Capture the cell that displays the provided text and extract its [X, Y] central coordinate. 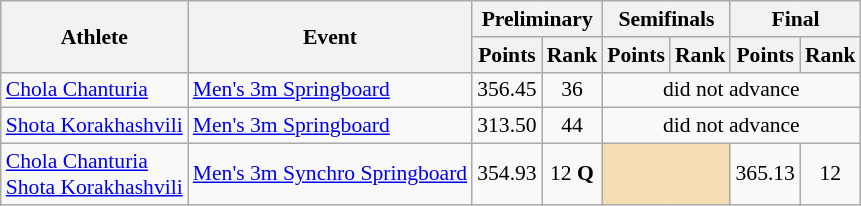
356.45 [506, 90]
Preliminary [537, 19]
365.13 [764, 174]
Athlete [94, 36]
Chola ChanturiaShota Korakhashvili [94, 174]
Men's 3m Synchro Springboard [330, 174]
12 [830, 174]
Chola Chanturia [94, 90]
Final [795, 19]
Semifinals [666, 19]
Event [330, 36]
44 [572, 126]
12 Q [572, 174]
36 [572, 90]
Shota Korakhashvili [94, 126]
354.93 [506, 174]
313.50 [506, 126]
